Output the (X, Y) coordinate of the center of the cell containing the given text.  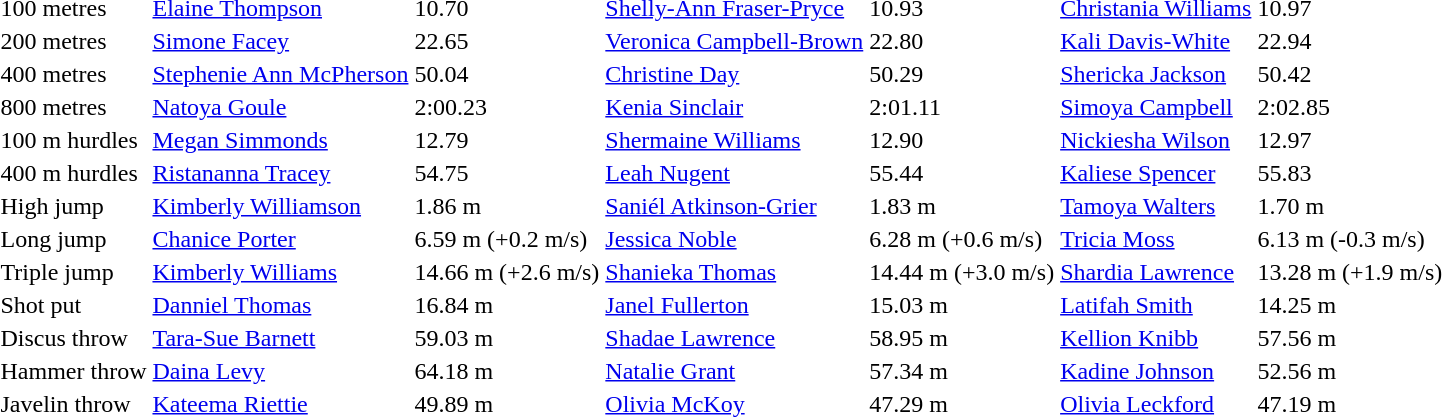
50.29 (962, 74)
Nickiesha Wilson (1156, 140)
64.18 m (507, 371)
Kali Davis-White (1156, 41)
12.90 (962, 140)
Veronica Campbell-Brown (734, 41)
Latifah Smith (1156, 305)
Leah Nugent (734, 173)
Simone Facey (280, 41)
55.44 (962, 173)
Kaliese Spencer (1156, 173)
1.86 m (507, 206)
Megan Simmonds (280, 140)
Kenia Sinclair (734, 107)
Jessica Noble (734, 239)
6.59 m (+0.2 m/s) (507, 239)
Natalie Grant (734, 371)
50.04 (507, 74)
Shericka Jackson (1156, 74)
57.34 m (962, 371)
Shermaine Williams (734, 140)
16.84 m (507, 305)
59.03 m (507, 338)
1.83 m (962, 206)
Ristananna Tracey (280, 173)
15.03 m (962, 305)
14.66 m (+2.6 m/s) (507, 272)
22.80 (962, 41)
Tara-Sue Barnett (280, 338)
Shanieka Thomas (734, 272)
58.95 m (962, 338)
Christine Day (734, 74)
Janel Fullerton (734, 305)
22.65 (507, 41)
Stephenie Ann McPherson (280, 74)
Shadae Lawrence (734, 338)
Natoya Goule (280, 107)
Kellion Knibb (1156, 338)
2:00.23 (507, 107)
Kimberly Williams (280, 272)
Daina Levy (280, 371)
54.75 (507, 173)
2:01.11 (962, 107)
12.79 (507, 140)
Tricia Moss (1156, 239)
6.28 m (+0.6 m/s) (962, 239)
Kimberly Williamson (280, 206)
Shardia Lawrence (1156, 272)
Simoya Campbell (1156, 107)
14.44 m (+3.0 m/s) (962, 272)
Tamoya Walters (1156, 206)
Danniel Thomas (280, 305)
Chanice Porter (280, 239)
Kadine Johnson (1156, 371)
Saniél Atkinson-Grier (734, 206)
